From the cell containing the given text, extract its center point as (x, y) coordinate. 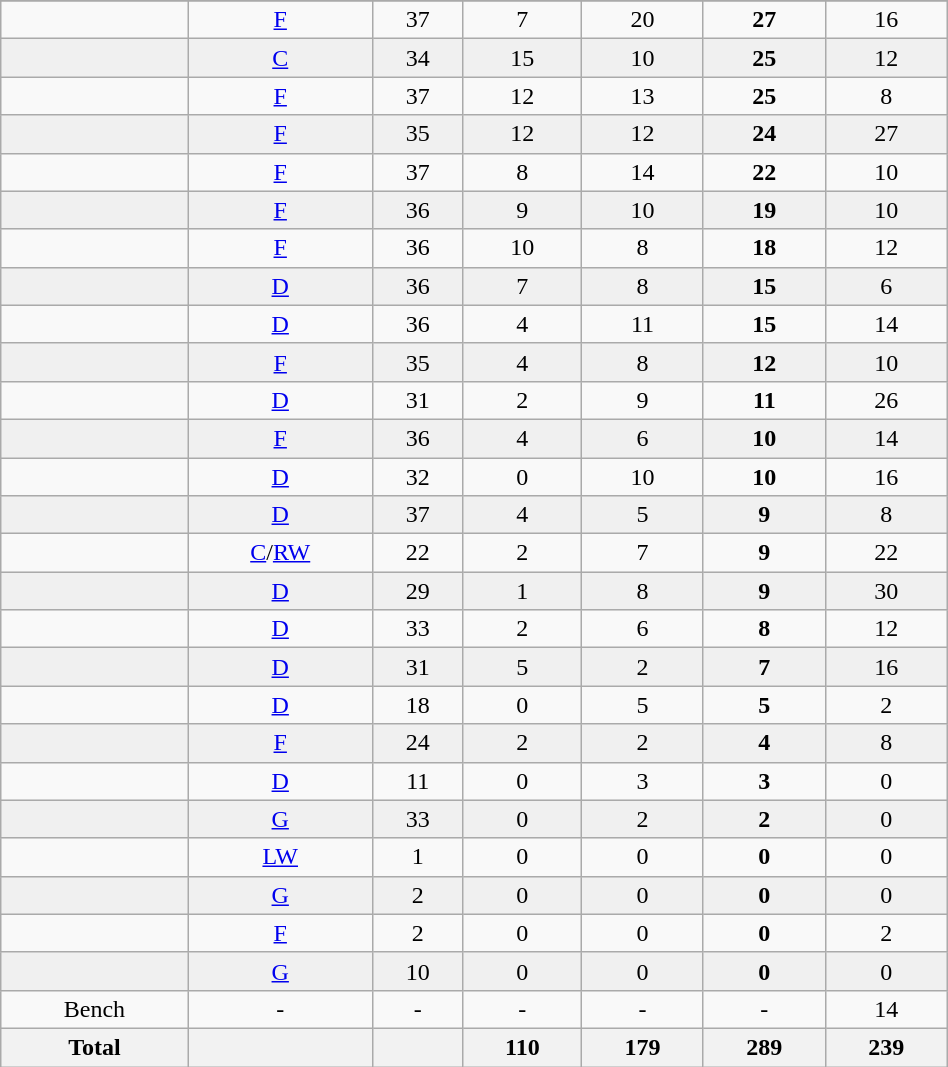
13 (643, 96)
239 (886, 1047)
179 (643, 1047)
32 (418, 477)
Total (94, 1047)
Bench (94, 1009)
289 (764, 1047)
110 (522, 1047)
20 (643, 20)
30 (886, 591)
19 (764, 210)
29 (418, 591)
C (280, 58)
LW (280, 857)
26 (886, 400)
C/RW (280, 553)
34 (418, 58)
